Identify which cell holds the provided text, then report its [x, y] central coordinate. 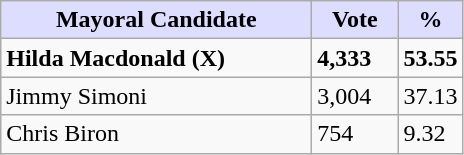
% [430, 20]
Hilda Macdonald (X) [156, 58]
Mayoral Candidate [156, 20]
Jimmy Simoni [156, 96]
754 [355, 134]
3,004 [355, 96]
4,333 [355, 58]
37.13 [430, 96]
9.32 [430, 134]
Chris Biron [156, 134]
53.55 [430, 58]
Vote [355, 20]
